Pinpoint the cell where the given text exists, returning its [X, Y] midpoint coordinate. 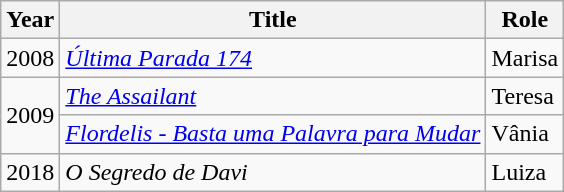
Vânia [525, 134]
Year [30, 20]
Role [525, 20]
Title [273, 20]
2008 [30, 58]
Flordelis - Basta uma Palavra para Mudar [273, 134]
O Segredo de Davi [273, 172]
Marisa [525, 58]
2018 [30, 172]
2009 [30, 115]
The Assailant [273, 96]
Luiza [525, 172]
Última Parada 174 [273, 58]
Teresa [525, 96]
